Return the (x, y) coordinate for the center point of the cell that contains the specified text.  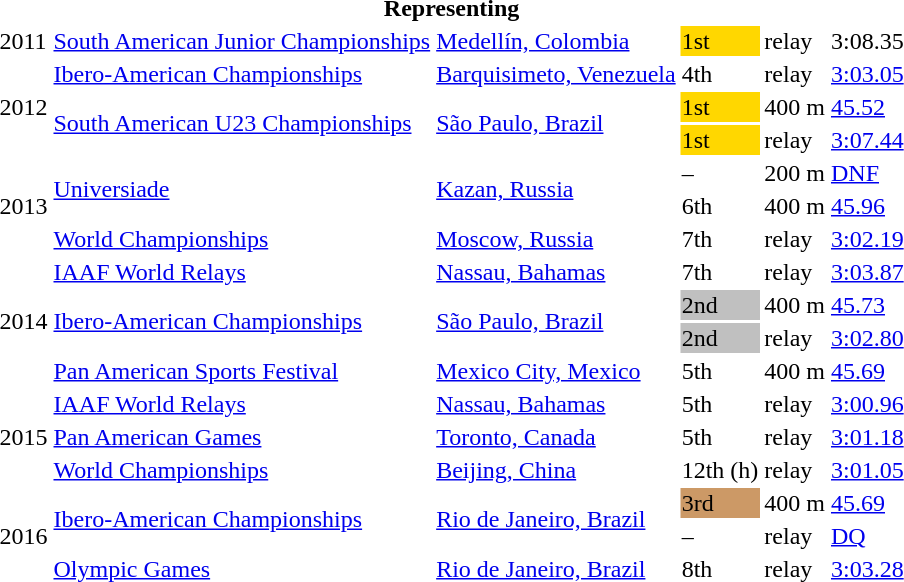
Medellín, Colombia (556, 41)
Moscow, Russia (556, 239)
Rio de Janeiro, Brazil (556, 520)
3rd (720, 503)
Universiade (242, 190)
Pan American Games (242, 437)
South American U23 Championships (242, 124)
Beijing, China (556, 470)
6th (720, 206)
Barquisimeto, Venezuela (556, 74)
Toronto, Canada (556, 437)
200 m (795, 173)
Mexico City, Mexico (556, 371)
12th (h) (720, 470)
South American Junior Championships (242, 41)
Pan American Sports Festival (242, 371)
Kazan, Russia (556, 190)
4th (720, 74)
